Identify which cell holds the provided text, then report its (x, y) central coordinate. 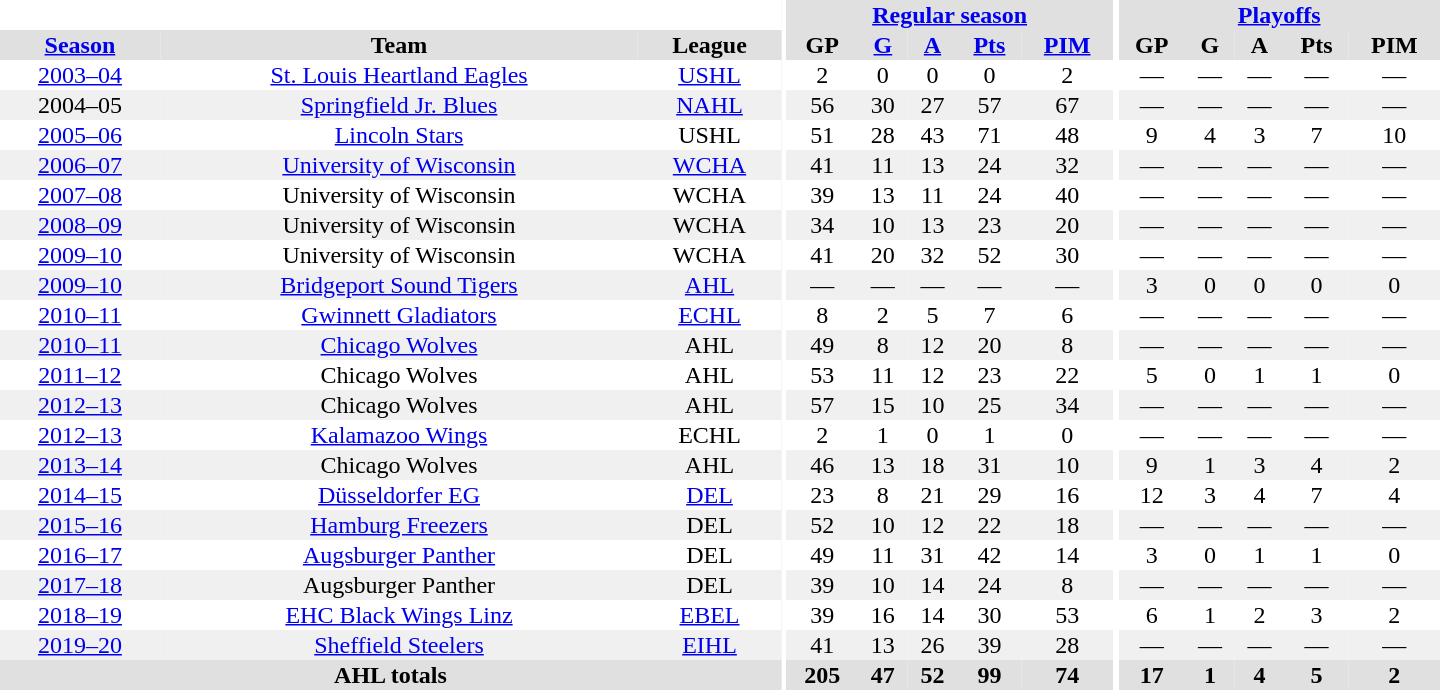
2007–08 (80, 195)
EBEL (710, 615)
2006–07 (80, 165)
2019–20 (80, 645)
2015–16 (80, 525)
2003–04 (80, 75)
Team (399, 45)
46 (822, 465)
Hamburg Freezers (399, 525)
2011–12 (80, 375)
67 (1068, 105)
EHC Black Wings Linz (399, 615)
Lincoln Stars (399, 135)
56 (822, 105)
Bridgeport Sound Tigers (399, 285)
27 (933, 105)
2005–06 (80, 135)
43 (933, 135)
2013–14 (80, 465)
15 (883, 405)
2017–18 (80, 585)
Regular season (949, 15)
29 (989, 495)
205 (822, 675)
48 (1068, 135)
2014–15 (80, 495)
25 (989, 405)
40 (1068, 195)
47 (883, 675)
Sheffield Steelers (399, 645)
2004–05 (80, 105)
99 (989, 675)
26 (933, 645)
17 (1152, 675)
2018–19 (80, 615)
2008–09 (80, 225)
51 (822, 135)
Düsseldorfer EG (399, 495)
21 (933, 495)
Season (80, 45)
Kalamazoo Wings (399, 435)
Gwinnett Gladiators (399, 315)
League (710, 45)
AHL totals (390, 675)
NAHL (710, 105)
2016–17 (80, 555)
St. Louis Heartland Eagles (399, 75)
42 (989, 555)
Playoffs (1279, 15)
Springfield Jr. Blues (399, 105)
71 (989, 135)
74 (1068, 675)
EIHL (710, 645)
